Identify which cell holds the provided text, then report its (X, Y) central coordinate. 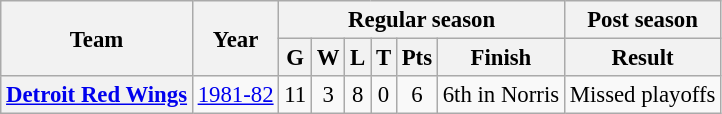
Post season (642, 20)
Finish (500, 58)
1981-82 (236, 95)
6 (416, 95)
W (328, 58)
Missed playoffs (642, 95)
Team (97, 38)
L (358, 58)
Pts (416, 58)
3 (328, 95)
11 (296, 95)
T (384, 58)
0 (384, 95)
8 (358, 95)
Detroit Red Wings (97, 95)
Result (642, 58)
Year (236, 38)
Regular season (422, 20)
6th in Norris (500, 95)
G (296, 58)
